Determine the (x, y) coordinate at the center of the cell enclosing the given text.  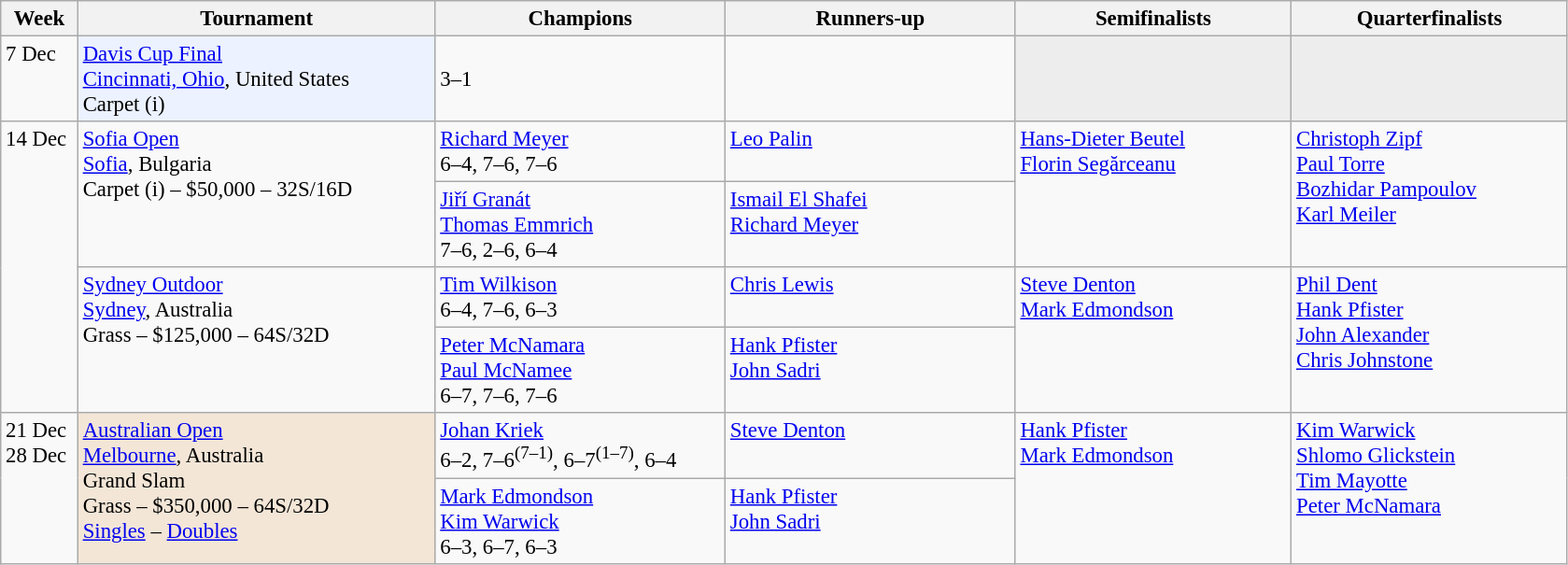
Peter McNamara Paul McNamee 6–7, 7–6, 7–6 (581, 371)
Runners-up (870, 19)
Hank Pfister Mark Edmondson (1153, 487)
14 Dec (39, 267)
Johan Kriek 6–2, 7–6(7–1), 6–7(1–7), 6–4 (581, 445)
Week (39, 19)
Steve Denton Mark Edmondson (1153, 340)
Mark Edmondson Kim Warwick 6–3, 6–7, 6–3 (581, 521)
7 Dec (39, 79)
3–1 (581, 79)
Tournament (256, 19)
Sofia Open Sofia, Bulgaria Carpet (i) – $50,000 – 32S/16D (256, 194)
Ismail El Shafei Richard Meyer (870, 225)
Quarterfinalists (1430, 19)
Christoph Zipf Paul Torre Bozhidar Pampoulov Karl Meiler (1430, 194)
21 Dec 28 Dec (39, 487)
Semifinalists (1153, 19)
Davis Cup Final Cincinnati, Ohio, United States Carpet (i) (256, 79)
Richard Meyer 6–4, 7–6, 7–6 (581, 151)
Hans-Dieter Beutel Florin Segărceanu (1153, 194)
Kim Warwick Shlomo Glickstein Tim Mayotte Peter McNamara (1430, 487)
Tim Wilkison 6–4, 7–6, 6–3 (581, 297)
Jiří Granát Thomas Emmrich 7–6, 2–6, 6–4 (581, 225)
Phil Dent Hank Pfister John Alexander Chris Johnstone (1430, 340)
Steve Denton (870, 445)
Australian Open Melbourne, Australia Grand Slam Grass – $350,000 – 64S/32D Singles – Doubles (256, 487)
Champions (581, 19)
Sydney Outdoor Sydney, Australia Grass – $125,000 – 64S/32D (256, 340)
Leo Palin (870, 151)
Chris Lewis (870, 297)
